From the cell containing the given text, extract its center point as (x, y) coordinate. 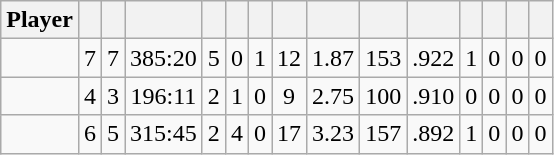
12 (290, 58)
6 (90, 134)
2.75 (334, 96)
3 (114, 96)
3.23 (334, 134)
9 (290, 96)
1.87 (334, 58)
Player (40, 20)
315:45 (164, 134)
157 (384, 134)
153 (384, 58)
.922 (434, 58)
.910 (434, 96)
100 (384, 96)
385:20 (164, 58)
196:11 (164, 96)
.892 (434, 134)
17 (290, 134)
